Provide the [X, Y] coordinate of the cell's center where the given text is located.  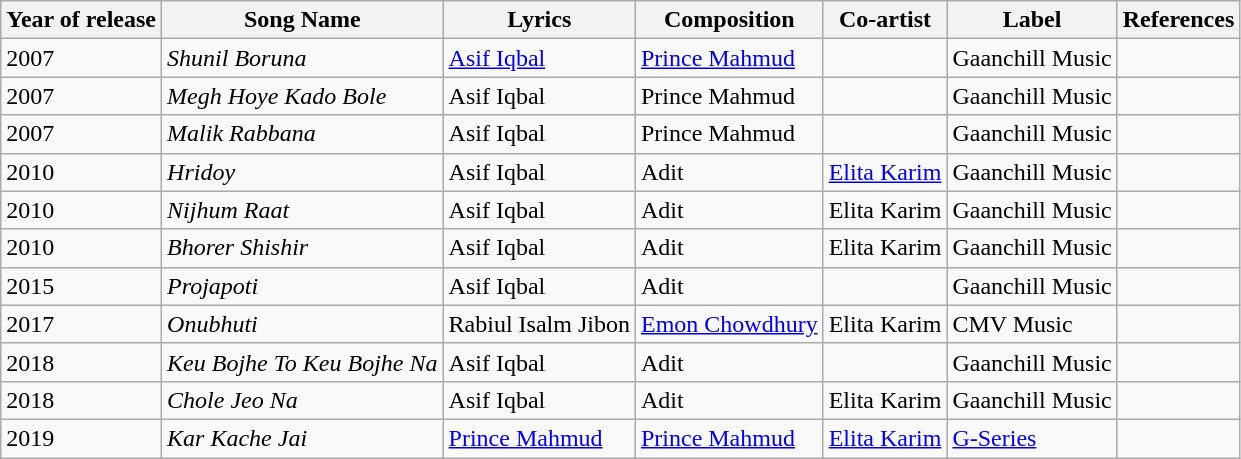
Onubhuti [303, 324]
Shunil Boruna [303, 58]
Chole Jeo Na [303, 400]
Megh Hoye Kado Bole [303, 96]
2019 [82, 438]
Malik Rabbana [303, 134]
2015 [82, 286]
CMV Music [1032, 324]
Emon Chowdhury [729, 324]
Lyrics [539, 20]
Rabiul Isalm Jibon [539, 324]
Label [1032, 20]
Composition [729, 20]
Keu Bojhe To Keu Bojhe Na [303, 362]
Year of release [82, 20]
Kar Kache Jai [303, 438]
Song Name [303, 20]
Co-artist [885, 20]
Projapoti [303, 286]
References [1178, 20]
Nijhum Raat [303, 210]
Hridoy [303, 172]
G-Series [1032, 438]
2017 [82, 324]
Bhorer Shishir [303, 248]
